Extract the (X, Y) coordinate from the center of the cell holding the provided text.  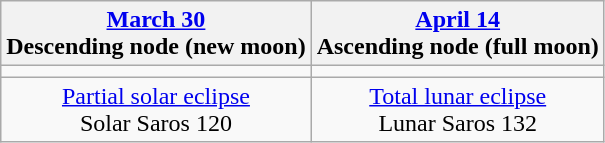
Total lunar eclipseLunar Saros 132 (458, 110)
Partial solar eclipseSolar Saros 120 (156, 110)
March 30Descending node (new moon) (156, 34)
April 14Ascending node (full moon) (458, 34)
